Search for the cell housing the specified text and yield its (X, Y) center coordinate. 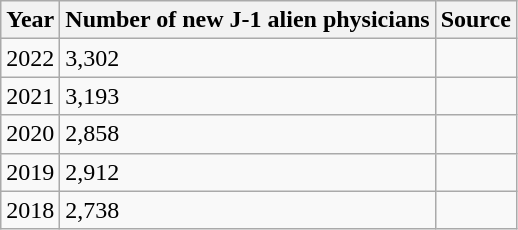
2020 (30, 134)
2022 (30, 58)
2021 (30, 96)
2019 (30, 172)
Number of new J-1 alien physicians (248, 20)
3,302 (248, 58)
2,858 (248, 134)
2,738 (248, 210)
3,193 (248, 96)
2,912 (248, 172)
Source (476, 20)
Year (30, 20)
2018 (30, 210)
